Detect which cell encompasses the target text, then output its (x, y) center coordinate. 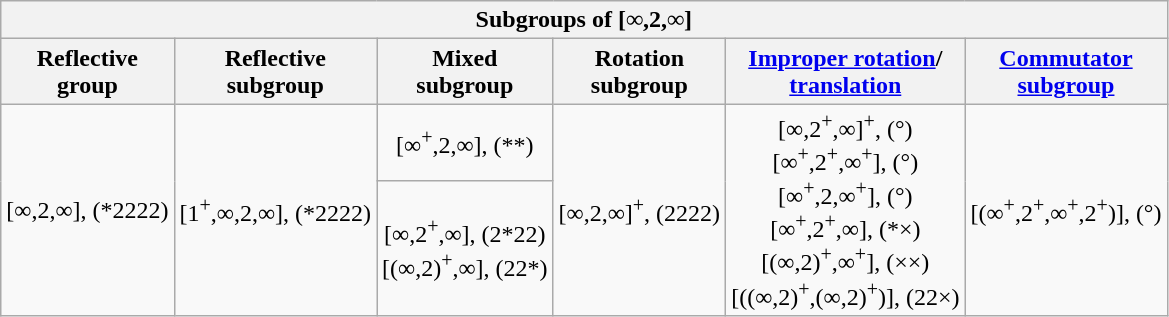
Mixedsubgroup (466, 72)
Reflectivesubgroup (276, 72)
[∞,2,∞]+, (2222) (640, 210)
[(∞+,2+,∞+,2+)], (°) (1066, 210)
[∞,2,∞], (*2222) (88, 210)
Rotationsubgroup (640, 72)
Commutatorsubgroup (1066, 72)
[1+,∞,2,∞], (*2222) (276, 210)
[∞,2+,∞]+, (°)[∞+,2+,∞+], (°)[∞+,2,∞+], (°)[∞+,2+,∞], (*×)[(∞,2)+,∞+], (××)[((∞,2)+,(∞,2)+)], (22×) (846, 210)
[∞+,2,∞], (**) (466, 142)
[∞,2+,∞], (2*22)[(∞,2)+,∞], (22*) (466, 248)
Improper rotation/translation (846, 72)
Reflectivegroup (88, 72)
Subgroups of [∞,2,∞] (584, 20)
